Detect which cell encompasses the target text, then output its [x, y] center coordinate. 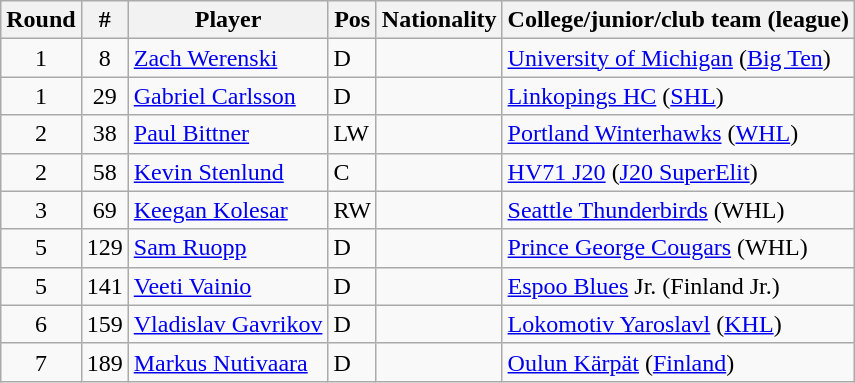
29 [104, 96]
University of Michigan (Big Ten) [678, 58]
RW [352, 210]
College/junior/club team (league) [678, 20]
Markus Nutivaara [228, 362]
Zach Werenski [228, 58]
58 [104, 172]
Seattle Thunderbirds (WHL) [678, 210]
141 [104, 286]
Pos [352, 20]
Vladislav Gavrikov [228, 324]
Player [228, 20]
Nationality [439, 20]
8 [104, 58]
189 [104, 362]
HV71 J20 (J20 SuperElit) [678, 172]
LW [352, 134]
Round [41, 20]
# [104, 20]
Sam Ruopp [228, 248]
3 [41, 210]
Veeti Vainio [228, 286]
Lokomotiv Yaroslavl (KHL) [678, 324]
Paul Bittner [228, 134]
38 [104, 134]
69 [104, 210]
Portland Winterhawks (WHL) [678, 134]
7 [41, 362]
C [352, 172]
Kevin Stenlund [228, 172]
Keegan Kolesar [228, 210]
Espoo Blues Jr. (Finland Jr.) [678, 286]
Prince George Cougars (WHL) [678, 248]
Oulun Kärpät (Finland) [678, 362]
Linkopings HC (SHL) [678, 96]
6 [41, 324]
Gabriel Carlsson [228, 96]
159 [104, 324]
129 [104, 248]
